Output the [X, Y] coordinate of the center of the cell containing the given text.  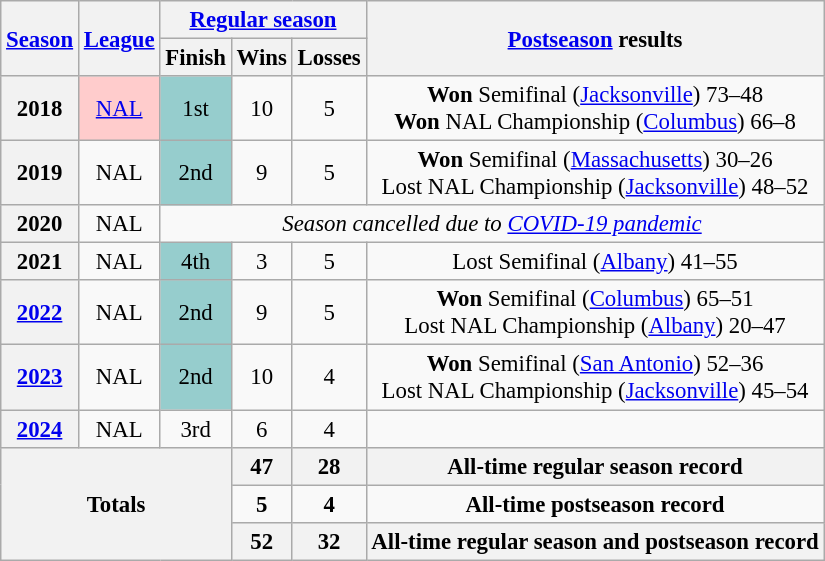
2019 [40, 174]
28 [329, 466]
All-time postseason record [595, 504]
3 [262, 262]
Postseason results [595, 38]
4th [196, 262]
Won Semifinal (Columbus) 65–51 Lost NAL Championship (Albany) 20–47 [595, 312]
League [118, 38]
Wins [262, 58]
Won Semifinal (San Antonio) 52–36 Lost NAL Championship (Jacksonville) 45–54 [595, 378]
3rd [196, 429]
Finish [196, 58]
Won Semifinal (Massachusetts) 30–26 Lost NAL Championship (Jacksonville) 48–52 [595, 174]
2018 [40, 108]
All-time regular season record [595, 466]
Lost Semifinal (Albany) 41–55 [595, 262]
2022 [40, 312]
2021 [40, 262]
52 [262, 541]
47 [262, 466]
6 [262, 429]
All-time regular season and postseason record [595, 541]
Regular season [263, 20]
32 [329, 541]
Won Semifinal (Jacksonville) 73–48 Won NAL Championship (Columbus) 66–8 [595, 108]
2020 [40, 224]
Season [40, 38]
1st [196, 108]
2023 [40, 378]
Season cancelled due to COVID-19 pandemic [492, 224]
Losses [329, 58]
Totals [116, 504]
2024 [40, 429]
